Provide the (x, y) coordinate of the cell's center where the given text is located.  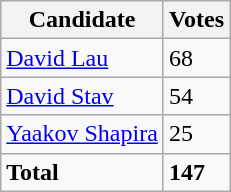
Votes (196, 20)
Candidate (82, 20)
54 (196, 96)
Total (82, 172)
147 (196, 172)
David Lau (82, 58)
25 (196, 134)
Yaakov Shapira (82, 134)
68 (196, 58)
David Stav (82, 96)
